Scan for the cell matching the given text and deliver its [X, Y] coordinate at center. 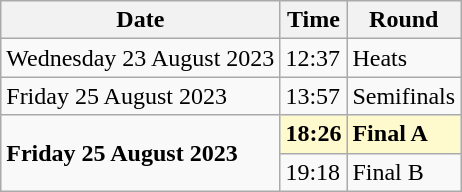
Semifinals [404, 96]
13:57 [314, 96]
Round [404, 20]
18:26 [314, 134]
Heats [404, 58]
Final B [404, 172]
Date [140, 20]
Time [314, 20]
12:37 [314, 58]
19:18 [314, 172]
Wednesday 23 August 2023 [140, 58]
Final A [404, 134]
